For the text-containing cell, return its midpoint in (X, Y) coordinate format. 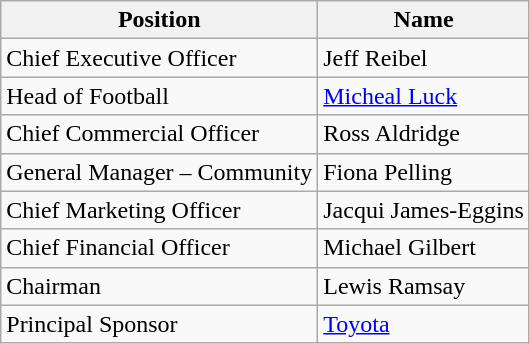
Jeff Reibel (424, 58)
Jacqui James-Eggins (424, 210)
Head of Football (160, 96)
Michael Gilbert (424, 248)
Lewis Ramsay (424, 286)
Chief Executive Officer (160, 58)
Position (160, 20)
General Manager – Community (160, 172)
Chief Financial Officer (160, 248)
Principal Sponsor (160, 324)
Toyota (424, 324)
Micheal Luck (424, 96)
Ross Aldridge (424, 134)
Fiona Pelling (424, 172)
Name (424, 20)
Chief Commercial Officer (160, 134)
Chief Marketing Officer (160, 210)
Chairman (160, 286)
